Locate the cell with the specified text and output its [x, y] center coordinate. 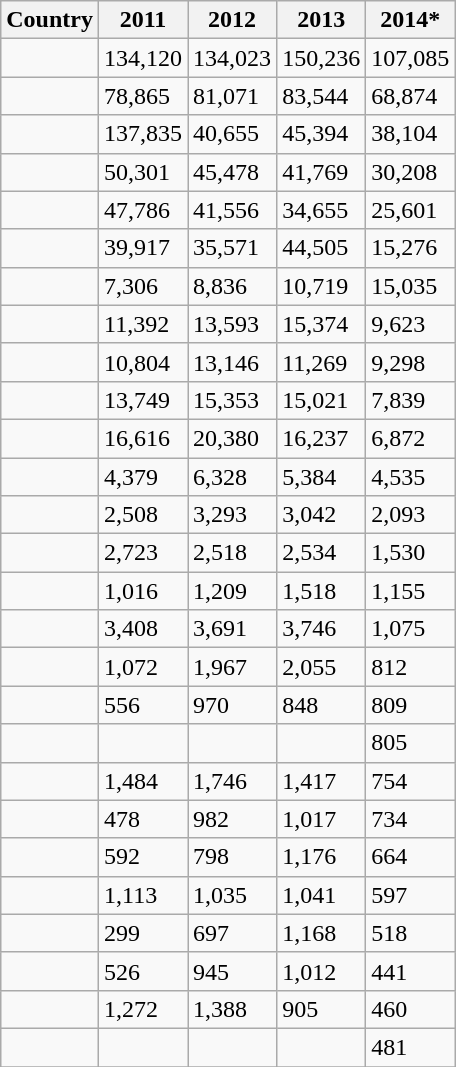
3,746 [322, 629]
1,041 [322, 895]
41,769 [322, 172]
Country [50, 20]
41,556 [232, 210]
40,655 [232, 134]
1,746 [232, 781]
2,534 [322, 553]
78,865 [142, 96]
460 [410, 1009]
16,616 [142, 438]
137,835 [142, 134]
1,388 [232, 1009]
134,023 [232, 58]
805 [410, 743]
15,374 [322, 324]
734 [410, 819]
6,328 [232, 477]
11,392 [142, 324]
1,155 [410, 591]
664 [410, 857]
44,505 [322, 248]
7,306 [142, 286]
25,601 [410, 210]
9,623 [410, 324]
134,120 [142, 58]
81,071 [232, 96]
9,298 [410, 362]
34,655 [322, 210]
150,236 [322, 58]
592 [142, 857]
1,035 [232, 895]
83,544 [322, 96]
2,055 [322, 667]
1,075 [410, 629]
905 [322, 1009]
848 [322, 705]
38,104 [410, 134]
597 [410, 895]
478 [142, 819]
1,176 [322, 857]
982 [232, 819]
35,571 [232, 248]
10,719 [322, 286]
8,836 [232, 286]
2,518 [232, 553]
20,380 [232, 438]
3,042 [322, 515]
4,379 [142, 477]
15,021 [322, 400]
1,168 [322, 933]
2,508 [142, 515]
481 [410, 1047]
39,917 [142, 248]
107,085 [410, 58]
5,384 [322, 477]
1,016 [142, 591]
809 [410, 705]
1,017 [322, 819]
30,208 [410, 172]
50,301 [142, 172]
10,804 [142, 362]
1,518 [322, 591]
45,394 [322, 134]
441 [410, 971]
68,874 [410, 96]
15,353 [232, 400]
518 [410, 933]
2013 [322, 20]
1,012 [322, 971]
13,593 [232, 324]
3,293 [232, 515]
1,072 [142, 667]
1,417 [322, 781]
13,749 [142, 400]
970 [232, 705]
2011 [142, 20]
526 [142, 971]
697 [232, 933]
4,535 [410, 477]
812 [410, 667]
1,209 [232, 591]
2,093 [410, 515]
1,967 [232, 667]
299 [142, 933]
945 [232, 971]
1,272 [142, 1009]
2012 [232, 20]
3,691 [232, 629]
3,408 [142, 629]
2,723 [142, 553]
754 [410, 781]
1,113 [142, 895]
6,872 [410, 438]
47,786 [142, 210]
45,478 [232, 172]
15,035 [410, 286]
2014* [410, 20]
556 [142, 705]
13,146 [232, 362]
798 [232, 857]
7,839 [410, 400]
15,276 [410, 248]
1,484 [142, 781]
11,269 [322, 362]
16,237 [322, 438]
1,530 [410, 553]
